Search for the cell housing the specified text and yield its (X, Y) center coordinate. 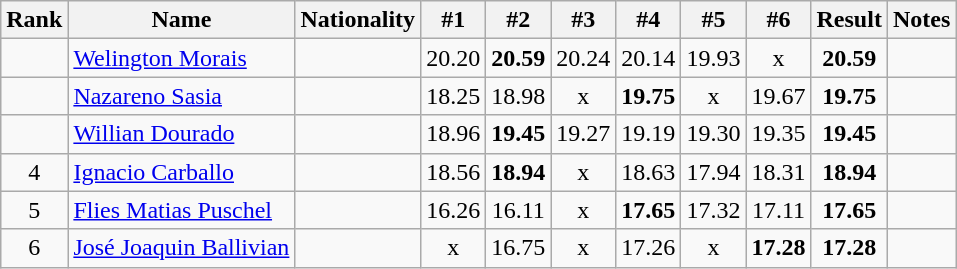
17.32 (714, 210)
18.56 (454, 172)
José Joaquin Ballivian (182, 248)
18.31 (778, 172)
16.26 (454, 210)
20.20 (454, 58)
Result (849, 20)
19.35 (778, 134)
18.96 (454, 134)
Willian Dourado (182, 134)
Ignacio Carballo (182, 172)
#2 (518, 20)
#6 (778, 20)
Notes (921, 20)
#4 (648, 20)
17.94 (714, 172)
Welington Morais (182, 58)
#5 (714, 20)
4 (34, 172)
16.11 (518, 210)
5 (34, 210)
Rank (34, 20)
17.11 (778, 210)
19.67 (778, 96)
17.26 (648, 248)
20.14 (648, 58)
19.27 (584, 134)
Nationality (358, 20)
19.19 (648, 134)
19.30 (714, 134)
6 (34, 248)
#1 (454, 20)
Flies Matias Puschel (182, 210)
Nazareno Sasia (182, 96)
18.98 (518, 96)
16.75 (518, 248)
18.63 (648, 172)
19.93 (714, 58)
Name (182, 20)
18.25 (454, 96)
#3 (584, 20)
20.24 (584, 58)
